Search for the cell housing the specified text and yield its (X, Y) center coordinate. 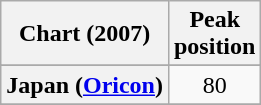
Chart (2007) (85, 34)
80 (214, 85)
Peakposition (214, 34)
Japan (Oricon) (85, 85)
